Detect which cell encompasses the target text, then output its (x, y) center coordinate. 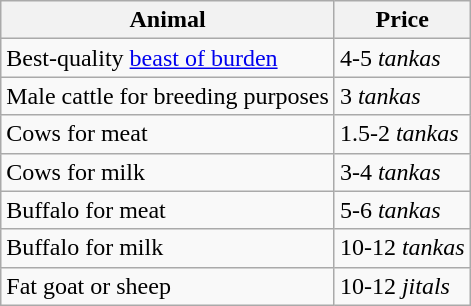
Price (402, 20)
1.5-2 tankas (402, 134)
Fat goat or sheep (168, 286)
Animal (168, 20)
3-4 tankas (402, 172)
10-12 jitals (402, 286)
Cows for milk (168, 172)
3 tankas (402, 96)
4-5 tankas (402, 58)
Cows for meat (168, 134)
Male cattle for breeding purposes (168, 96)
5-6 tankas (402, 210)
10-12 tankas (402, 248)
Buffalo for meat (168, 210)
Buffalo for milk (168, 248)
Best-quality beast of burden (168, 58)
